Detect which cell encompasses the target text, then output its (x, y) center coordinate. 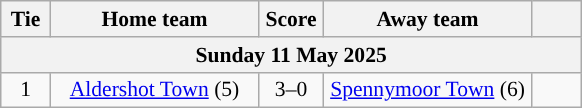
Score (292, 19)
3–0 (292, 90)
1 (26, 90)
Away team (427, 19)
Sunday 11 May 2025 (292, 55)
Spennymoor Town (6) (427, 90)
Tie (26, 19)
Aldershot Town (5) (154, 90)
Home team (154, 19)
